Capture the cell that displays the provided text and extract its (x, y) central coordinate. 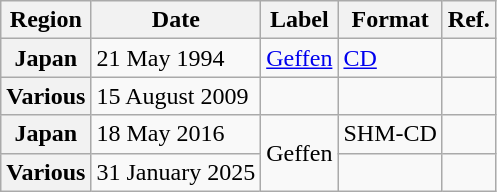
Format (390, 20)
SHM-CD (390, 134)
CD (390, 58)
Region (46, 20)
21 May 1994 (176, 58)
18 May 2016 (176, 134)
15 August 2009 (176, 96)
Date (176, 20)
Label (300, 20)
31 January 2025 (176, 172)
Ref. (468, 20)
